For the text-containing cell, return its midpoint in (x, y) coordinate format. 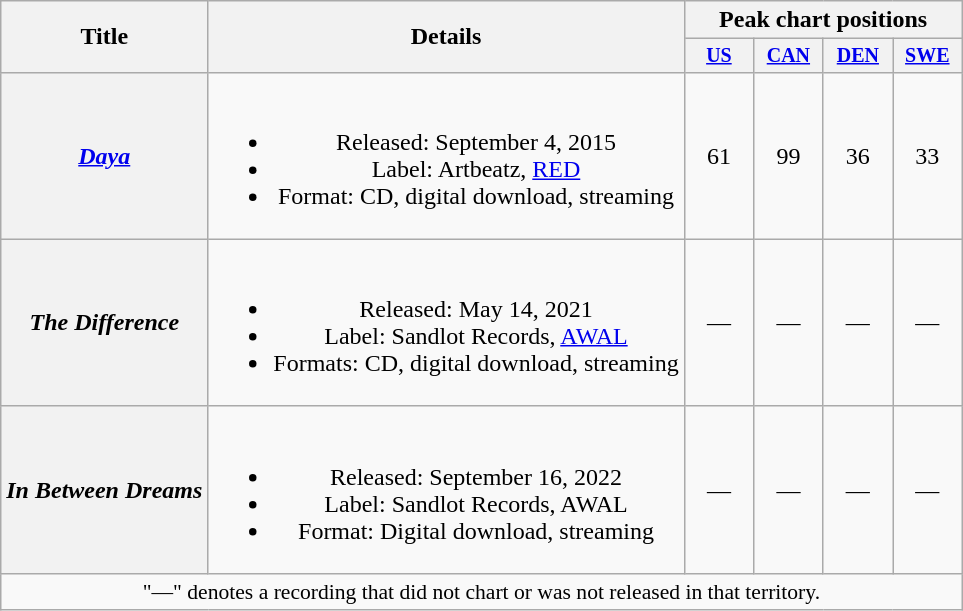
"—" denotes a recording that did not chart or was not released in that territory. (482, 591)
Peak chart positions (823, 20)
Released: September 16, 2022Label: Sandlot Records, AWALFormat: Digital download, streaming (446, 490)
36 (858, 156)
Released: May 14, 2021Label: Sandlot Records, AWALFormats: CD, digital download, streaming (446, 322)
The Difference (104, 322)
US (718, 56)
33 (928, 156)
61 (718, 156)
Released: September 4, 2015Label: Artbeatz, REDFormat: CD, digital download, streaming (446, 156)
Daya (104, 156)
CAN (788, 56)
In Between Dreams (104, 490)
99 (788, 156)
SWE (928, 56)
Details (446, 37)
DEN (858, 56)
Title (104, 37)
